Return the [x, y] coordinate for the center point of the cell that contains the specified text.  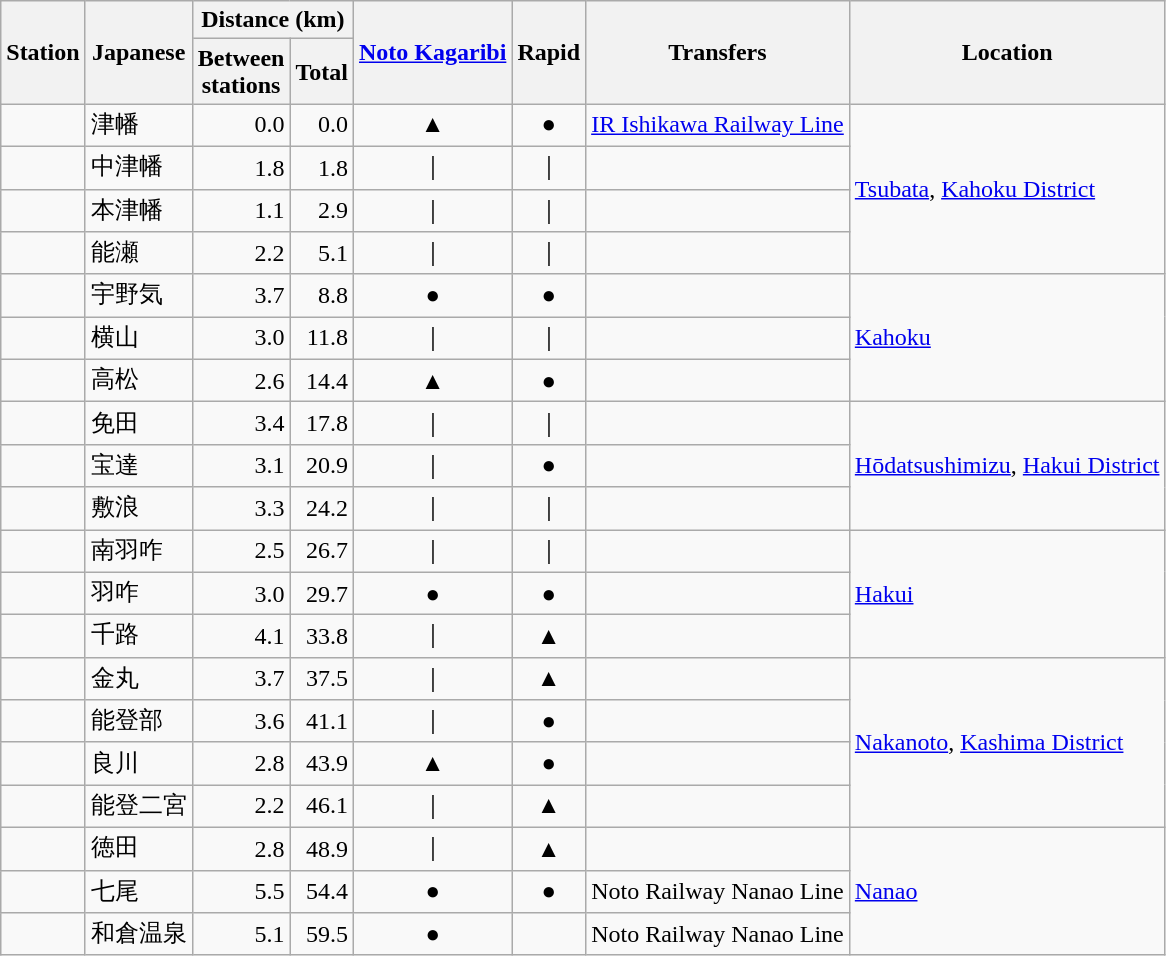
8.8 [322, 296]
Kahoku [1007, 338]
Nakanoto, Kashima District [1007, 742]
宝達 [138, 466]
徳田 [138, 848]
Rapid [549, 52]
4.1 [241, 636]
3.4 [241, 424]
Tsubata, Kahoku District [1007, 189]
46.1 [322, 806]
敷浪 [138, 508]
中津幡 [138, 168]
26.7 [322, 552]
17.8 [322, 424]
5.5 [241, 892]
37.5 [322, 678]
1.1 [241, 210]
2.6 [241, 380]
能登部 [138, 722]
良川 [138, 764]
Hōdatsushimizu, Hakui District [1007, 466]
南羽咋 [138, 552]
24.2 [322, 508]
宇野気 [138, 296]
29.7 [322, 594]
羽咋 [138, 594]
Distance (km) [272, 20]
43.9 [322, 764]
本津幡 [138, 210]
3.3 [241, 508]
Japanese [138, 52]
33.8 [322, 636]
能瀬 [138, 254]
免田 [138, 424]
2.9 [322, 210]
20.9 [322, 466]
48.9 [322, 848]
11.8 [322, 338]
千路 [138, 636]
14.4 [322, 380]
Transfers [718, 52]
Betweenstations [241, 72]
七尾 [138, 892]
Total [322, 72]
54.4 [322, 892]
津幡 [138, 126]
Noto Kagaribi [432, 52]
能登二宮 [138, 806]
和倉温泉 [138, 934]
2.5 [241, 552]
Station [43, 52]
IR Ishikawa Railway Line [718, 126]
3.1 [241, 466]
Nanao [1007, 891]
Location [1007, 52]
3.6 [241, 722]
59.5 [322, 934]
Hakui [1007, 594]
41.1 [322, 722]
横山 [138, 338]
金丸 [138, 678]
高松 [138, 380]
